Detect which cell encompasses the target text, then output its (X, Y) center coordinate. 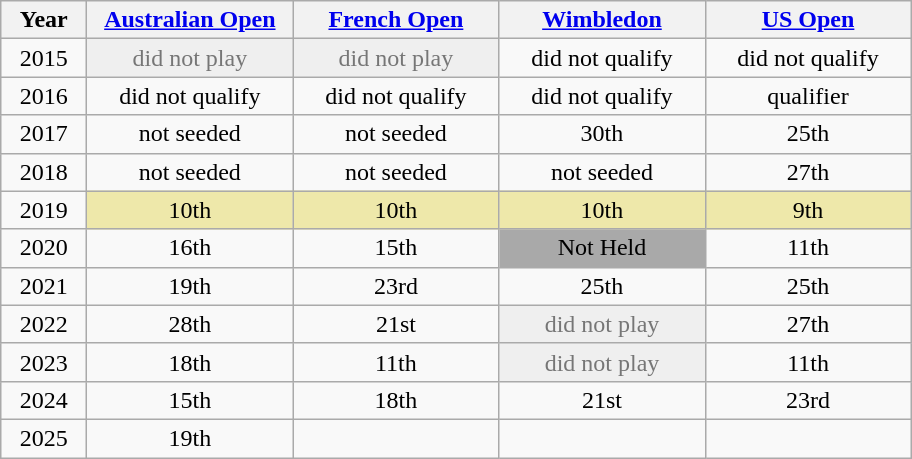
US Open (808, 20)
French Open (396, 20)
16th (190, 248)
2020 (44, 248)
qualifier (808, 96)
2017 (44, 134)
2025 (44, 438)
Not Held (602, 248)
2018 (44, 172)
2016 (44, 96)
28th (190, 324)
Australian Open (190, 20)
2015 (44, 58)
2023 (44, 362)
Year (44, 20)
9th (808, 210)
2022 (44, 324)
2019 (44, 210)
2021 (44, 286)
30th (602, 134)
Wimbledon (602, 20)
2024 (44, 400)
